Capture the cell that displays the provided text and extract its [x, y] central coordinate. 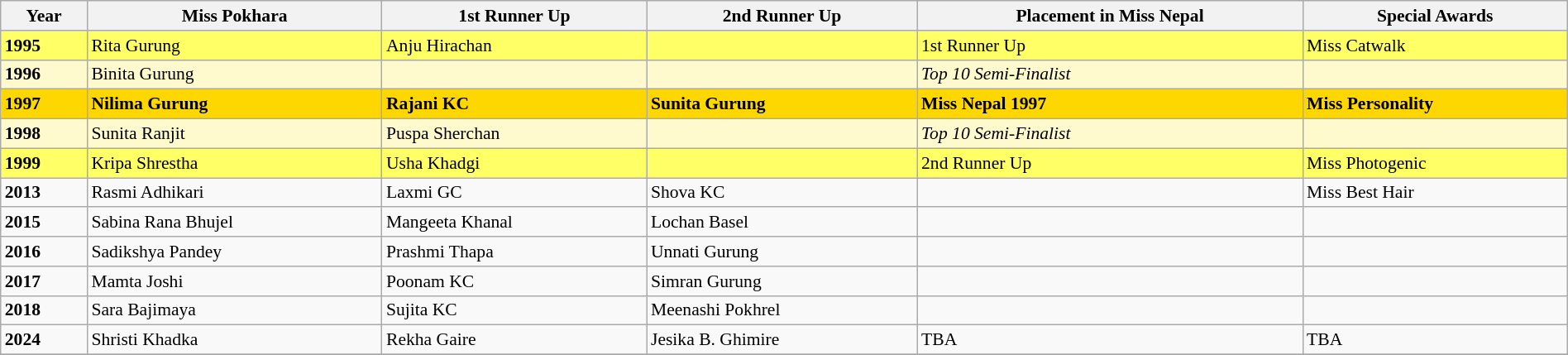
Puspa Sherchan [514, 134]
Miss Pokhara [235, 16]
1998 [45, 134]
Lochan Basel [782, 223]
Shova KC [782, 193]
2018 [45, 310]
Miss Personality [1435, 104]
2017 [45, 281]
Mangeeta Khanal [514, 223]
Sara Bajimaya [235, 310]
1996 [45, 74]
Rajani KC [514, 104]
Sujita KC [514, 310]
Usha Khadgi [514, 163]
Anju Hirachan [514, 46]
2024 [45, 340]
Kripa Shrestha [235, 163]
Miss Best Hair [1435, 193]
Prashmi Thapa [514, 252]
Nilima Gurung [235, 104]
Unnati Gurung [782, 252]
Meenashi Pokhrel [782, 310]
2016 [45, 252]
1997 [45, 104]
1999 [45, 163]
Rekha Gaire [514, 340]
Sunita Ranjit [235, 134]
Sadikshya Pandey [235, 252]
Placement in Miss Nepal [1110, 16]
Sunita Gurung [782, 104]
Special Awards [1435, 16]
Rasmi Adhikari [235, 193]
Shristi Khadka [235, 340]
1995 [45, 46]
Mamta Joshi [235, 281]
Jesika B. Ghimire [782, 340]
Simran Gurung [782, 281]
2013 [45, 193]
Sabina Rana Bhujel [235, 223]
Rita Gurung [235, 46]
Laxmi GC [514, 193]
2015 [45, 223]
Miss Catwalk [1435, 46]
Binita Gurung [235, 74]
Poonam KC [514, 281]
Year [45, 16]
Miss Nepal 1997 [1110, 104]
Miss Photogenic [1435, 163]
